Identify which cell holds the provided text, then report its (X, Y) central coordinate. 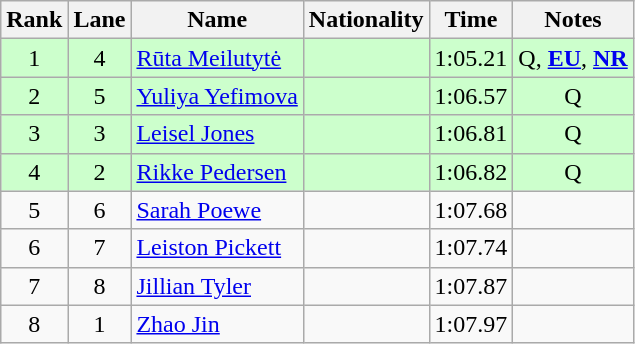
Sarah Poewe (217, 210)
Lane (100, 20)
1:06.82 (471, 172)
1:06.57 (471, 96)
Nationality (366, 20)
Leisel Jones (217, 134)
Leiston Pickett (217, 248)
Yuliya Yefimova (217, 96)
1:07.68 (471, 210)
Jillian Tyler (217, 286)
1:07.87 (471, 286)
1:07.97 (471, 324)
1:06.81 (471, 134)
1:05.21 (471, 58)
Rank (34, 20)
Rūta Meilutytė (217, 58)
Notes (573, 20)
1:07.74 (471, 248)
Rikke Pedersen (217, 172)
Q, EU, NR (573, 58)
Zhao Jin (217, 324)
Time (471, 20)
Name (217, 20)
